From the cell containing the given text, extract its center point as [X, Y] coordinate. 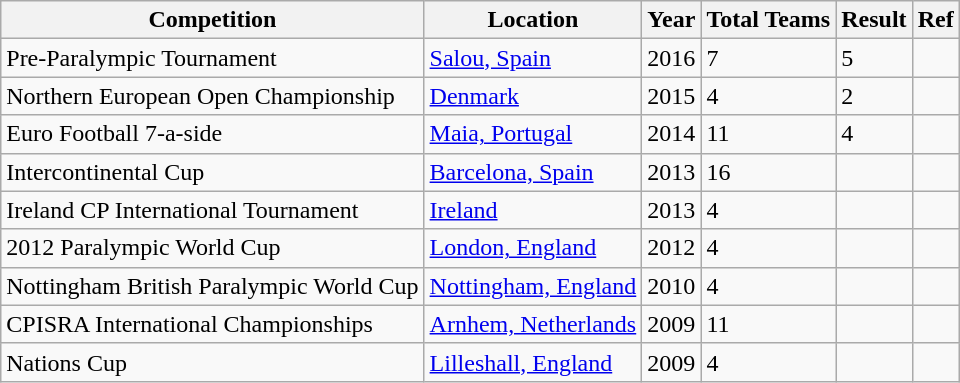
Maia, Portugal [533, 134]
Barcelona, Spain [533, 172]
2010 [672, 286]
Pre-Paralympic Tournament [212, 58]
Salou, Spain [533, 58]
Nations Cup [212, 362]
2 [874, 96]
Euro Football 7-a-side [212, 134]
Lilleshall, England [533, 362]
2015 [672, 96]
Denmark [533, 96]
2012 Paralympic World Cup [212, 248]
Intercontinental Cup [212, 172]
CPISRA International Championships [212, 324]
Competition [212, 20]
Northern European Open Championship [212, 96]
2012 [672, 248]
Location [533, 20]
Nottingham, England [533, 286]
16 [768, 172]
2014 [672, 134]
Result [874, 20]
Ireland [533, 210]
Arnhem, Netherlands [533, 324]
London, England [533, 248]
5 [874, 58]
7 [768, 58]
Nottingham British Paralympic World Cup [212, 286]
Ireland CP International Tournament [212, 210]
Ref [936, 20]
Year [672, 20]
Total Teams [768, 20]
2016 [672, 58]
